Identify which cell holds the provided text, then report its (X, Y) central coordinate. 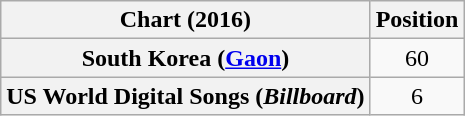
6 (417, 96)
60 (417, 58)
Chart (2016) (186, 20)
US World Digital Songs (Billboard) (186, 96)
Position (417, 20)
South Korea (Gaon) (186, 58)
